Return [X, Y] of the center of cell containing provided text 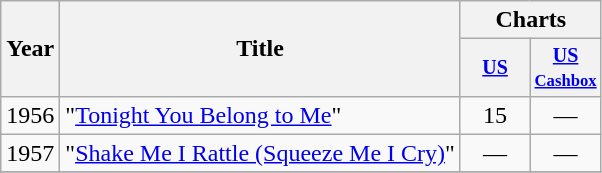
Charts [530, 20]
"Shake Me I Rattle (Squeeze Me I Cry)" [260, 153]
USCashbox [566, 68]
Year [30, 49]
Title [260, 49]
15 [494, 115]
1956 [30, 115]
US [494, 68]
1957 [30, 153]
"Tonight You Belong to Me" [260, 115]
